Identify which cell holds the provided text, then report its (X, Y) central coordinate. 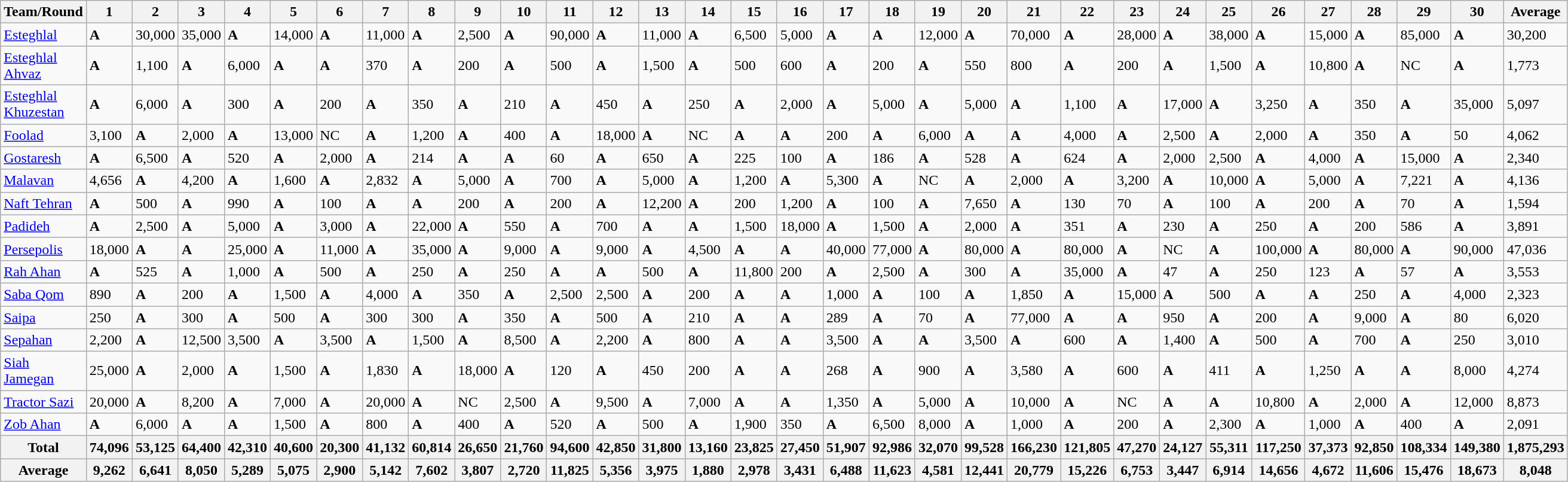
351 (1088, 226)
21,760 (523, 447)
28,000 (1137, 35)
5 (294, 12)
166,230 (1034, 447)
9,500 (615, 402)
Gostaresh (44, 158)
4,062 (1536, 135)
21 (1034, 12)
Malavan (44, 181)
Esteghlal Khuzestan (44, 104)
26 (1279, 12)
10 (523, 12)
23 (1137, 12)
2,900 (339, 470)
6,753 (1137, 470)
8 (431, 12)
411 (1229, 371)
2,300 (1229, 425)
Foolad (44, 135)
70,000 (1034, 35)
11,606 (1374, 470)
12,500 (201, 340)
2,720 (523, 470)
230 (1183, 226)
Total (44, 447)
268 (846, 371)
30,000 (155, 35)
225 (754, 158)
38,000 (1229, 35)
1,900 (754, 425)
42,850 (615, 447)
7,602 (431, 470)
3,891 (1536, 226)
23,825 (754, 447)
4 (247, 12)
8,050 (201, 470)
92,986 (892, 447)
120 (570, 371)
26,650 (478, 447)
2 (155, 12)
3,975 (662, 470)
6,641 (155, 470)
30,200 (1536, 35)
4,200 (201, 181)
12,200 (662, 203)
8,500 (523, 340)
Rah Ahan (44, 271)
20,300 (339, 447)
Team/Round (44, 12)
17 (846, 12)
41,132 (386, 447)
123 (1328, 271)
5,289 (247, 470)
60 (570, 158)
6,020 (1536, 318)
Saipa (44, 318)
370 (386, 66)
Padideh (44, 226)
51,907 (846, 447)
24,127 (1183, 447)
92,850 (1374, 447)
Esteghlal Ahvaz (44, 66)
2,091 (1536, 425)
7,650 (984, 203)
5,356 (615, 470)
14 (708, 12)
289 (846, 318)
11,825 (570, 470)
15,226 (1088, 470)
Saba Qom (44, 294)
1,400 (1183, 340)
24 (1183, 12)
4,656 (109, 181)
14,656 (1279, 470)
3,010 (1536, 340)
3,553 (1536, 271)
16 (800, 12)
149,380 (1477, 447)
85,000 (1423, 35)
15 (754, 12)
525 (155, 271)
64,400 (201, 447)
28 (1374, 12)
37,373 (1328, 447)
5,300 (846, 181)
100,000 (1279, 249)
528 (984, 158)
3,250 (1279, 104)
Sepahan (44, 340)
214 (431, 158)
18,673 (1477, 470)
22 (1088, 12)
2,832 (386, 181)
1,600 (294, 181)
2,323 (1536, 294)
121,805 (1088, 447)
Tractor Sazi (44, 402)
2,978 (754, 470)
Naft Tehran (44, 203)
42,310 (247, 447)
18 (892, 12)
27,450 (800, 447)
8,200 (201, 402)
1,880 (708, 470)
1,875,293 (1536, 447)
80 (1477, 318)
3,000 (339, 226)
3,807 (478, 470)
3,580 (1034, 371)
4,136 (1536, 181)
11 (570, 12)
117,250 (1279, 447)
4,672 (1328, 470)
9,262 (109, 470)
5,075 (294, 470)
650 (662, 158)
47 (1183, 271)
12,441 (984, 470)
5,097 (1536, 104)
60,814 (431, 447)
4,500 (708, 249)
50 (1477, 135)
13,000 (294, 135)
4,274 (1536, 371)
40,000 (846, 249)
3,100 (109, 135)
30 (1477, 12)
5,142 (386, 470)
1,594 (1536, 203)
40,600 (294, 447)
4,581 (938, 470)
8,048 (1536, 470)
586 (1423, 226)
1,850 (1034, 294)
186 (892, 158)
108,334 (1423, 447)
22,000 (431, 226)
1,250 (1328, 371)
9 (478, 12)
11,800 (754, 271)
57 (1423, 271)
Persepolis (44, 249)
130 (1088, 203)
1,830 (386, 371)
15,476 (1423, 470)
25 (1229, 12)
6 (339, 12)
890 (109, 294)
1,350 (846, 402)
20,779 (1034, 470)
31,800 (662, 447)
47,036 (1536, 249)
Esteghlal (44, 35)
6,914 (1229, 470)
19 (938, 12)
12 (615, 12)
14,000 (294, 35)
7 (386, 12)
Zob Ahan (44, 425)
47,270 (1137, 447)
3 (201, 12)
13,160 (708, 447)
20 (984, 12)
3,200 (1137, 181)
55,311 (1229, 447)
74,096 (109, 447)
32,070 (938, 447)
Siah Jamegan (44, 371)
13 (662, 12)
990 (247, 203)
7,221 (1423, 181)
8,873 (1536, 402)
94,600 (570, 447)
1,773 (1536, 66)
3,431 (800, 470)
29 (1423, 12)
2,340 (1536, 158)
11,623 (892, 470)
1 (109, 12)
3,447 (1183, 470)
950 (1183, 318)
99,528 (984, 447)
6,488 (846, 470)
27 (1328, 12)
900 (938, 371)
53,125 (155, 447)
624 (1088, 158)
17,000 (1183, 104)
